Search for the cell housing the specified text and yield its (x, y) center coordinate. 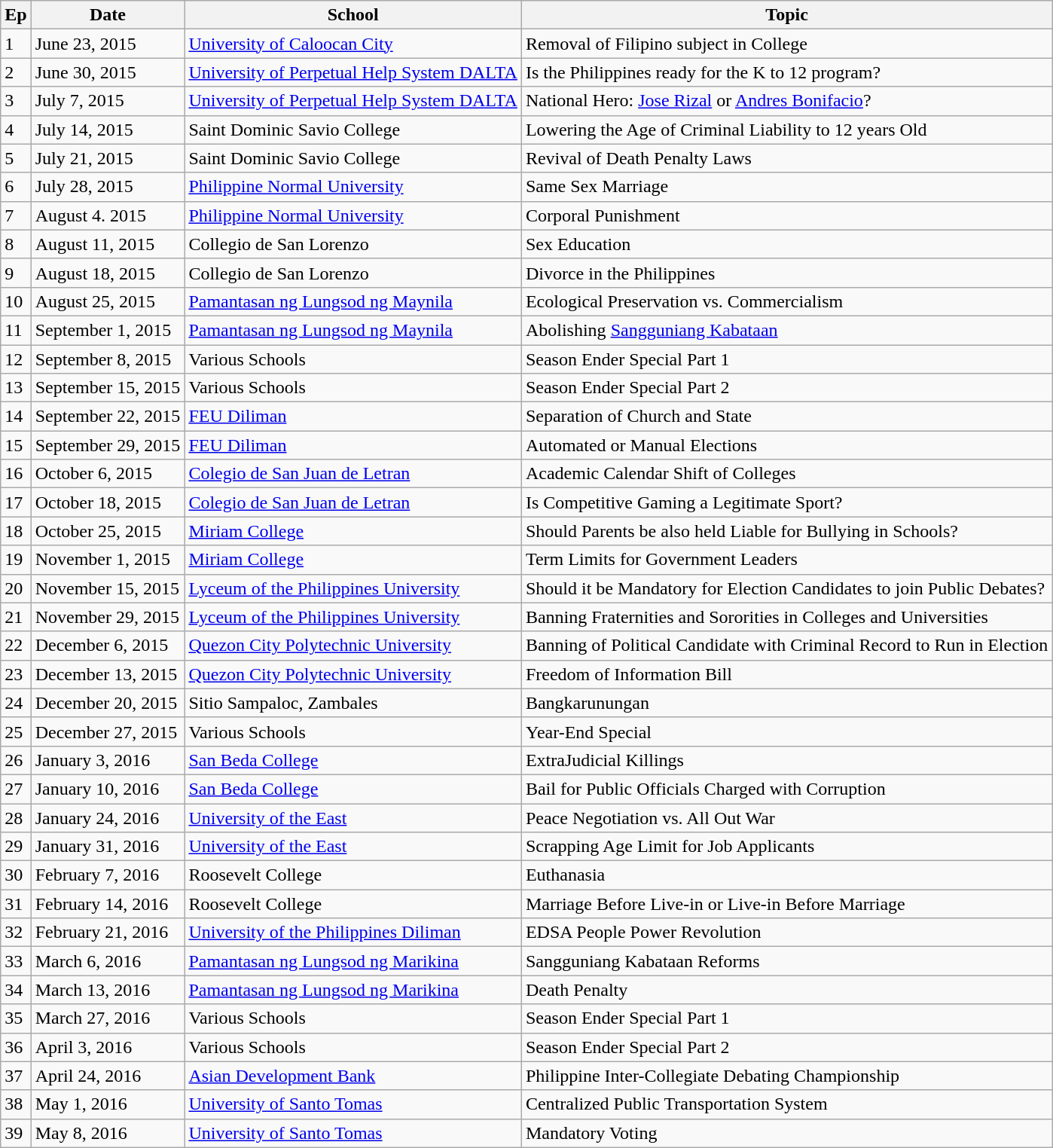
Topic (786, 15)
25 (16, 731)
August 11, 2015 (108, 244)
Sex Education (786, 244)
January 10, 2016 (108, 789)
1 (16, 44)
14 (16, 417)
Same Sex Marriage (786, 187)
November 29, 2015 (108, 617)
National Hero: Jose Rizal or Andres Bonifacio? (786, 101)
37 (16, 1076)
August 18, 2015 (108, 273)
13 (16, 388)
December 27, 2015 (108, 731)
26 (16, 760)
Revival of Death Penalty Laws (786, 158)
9 (16, 273)
Academic Calendar Shift of Colleges (786, 474)
March 6, 2016 (108, 961)
22 (16, 646)
21 (16, 617)
38 (16, 1104)
17 (16, 502)
December 6, 2015 (108, 646)
Should Parents be also held Liable for Bullying in Schools? (786, 531)
EDSA People Power Revolution (786, 933)
Peace Negotiation vs. All Out War (786, 817)
ExtraJudicial Killings (786, 760)
December 13, 2015 (108, 674)
5 (16, 158)
12 (16, 359)
Sangguniang Kabataan Reforms (786, 961)
8 (16, 244)
School (353, 15)
July 7, 2015 (108, 101)
Bail for Public Officials Charged with Corruption (786, 789)
2 (16, 72)
Marriage Before Live-in or Live-in Before Marriage (786, 904)
September 1, 2015 (108, 330)
Centralized Public Transportation System (786, 1104)
July 14, 2015 (108, 130)
Abolishing Sangguniang Kabataan (786, 330)
September 22, 2015 (108, 417)
May 8, 2016 (108, 1133)
July 28, 2015 (108, 187)
15 (16, 445)
December 20, 2015 (108, 703)
February 14, 2016 (108, 904)
January 24, 2016 (108, 817)
Ep (16, 15)
36 (16, 1047)
February 7, 2016 (108, 875)
February 21, 2016 (108, 933)
Corporal Punishment (786, 215)
Lowering the Age of Criminal Liability to 12 years Old (786, 130)
Scrapping Age Limit for Job Applicants (786, 847)
31 (16, 904)
March 27, 2016 (108, 1018)
10 (16, 301)
24 (16, 703)
Mandatory Voting (786, 1133)
11 (16, 330)
September 29, 2015 (108, 445)
August 4. 2015 (108, 215)
34 (16, 990)
Should it be Mandatory for Election Candidates to join Public Debates? (786, 588)
August 25, 2015 (108, 301)
Ecological Preservation vs. Commercialism (786, 301)
University of the Philippines Diliman (353, 933)
July 21, 2015 (108, 158)
39 (16, 1133)
20 (16, 588)
January 3, 2016 (108, 760)
April 3, 2016 (108, 1047)
Euthanasia (786, 875)
29 (16, 847)
28 (16, 817)
November 15, 2015 (108, 588)
Sitio Sampaloc, Zambales (353, 703)
Banning of Political Candidate with Criminal Record to Run in Election (786, 646)
Freedom of Information Bill (786, 674)
7 (16, 215)
October 18, 2015 (108, 502)
Term Limits for Government Leaders (786, 560)
January 31, 2016 (108, 847)
35 (16, 1018)
19 (16, 560)
September 15, 2015 (108, 388)
Banning Fraternities and Sororities in Colleges and Universities (786, 617)
October 25, 2015 (108, 531)
Bangkarunungan (786, 703)
Is the Philippines ready for the K to 12 program? (786, 72)
4 (16, 130)
June 30, 2015 (108, 72)
Philippine Inter-Collegiate Debating Championship (786, 1076)
May 1, 2016 (108, 1104)
27 (16, 789)
March 13, 2016 (108, 990)
September 8, 2015 (108, 359)
3 (16, 101)
18 (16, 531)
Asian Development Bank (353, 1076)
June 23, 2015 (108, 44)
Death Penalty (786, 990)
Year-End Special (786, 731)
Automated or Manual Elections (786, 445)
October 6, 2015 (108, 474)
November 1, 2015 (108, 560)
16 (16, 474)
6 (16, 187)
April 24, 2016 (108, 1076)
Removal of Filipino subject in College (786, 44)
Is Competitive Gaming a Legitimate Sport? (786, 502)
Divorce in the Philippines (786, 273)
33 (16, 961)
University of Caloocan City (353, 44)
Date (108, 15)
30 (16, 875)
Separation of Church and State (786, 417)
32 (16, 933)
23 (16, 674)
